From the cell containing the given text, extract its center point as (x, y) coordinate. 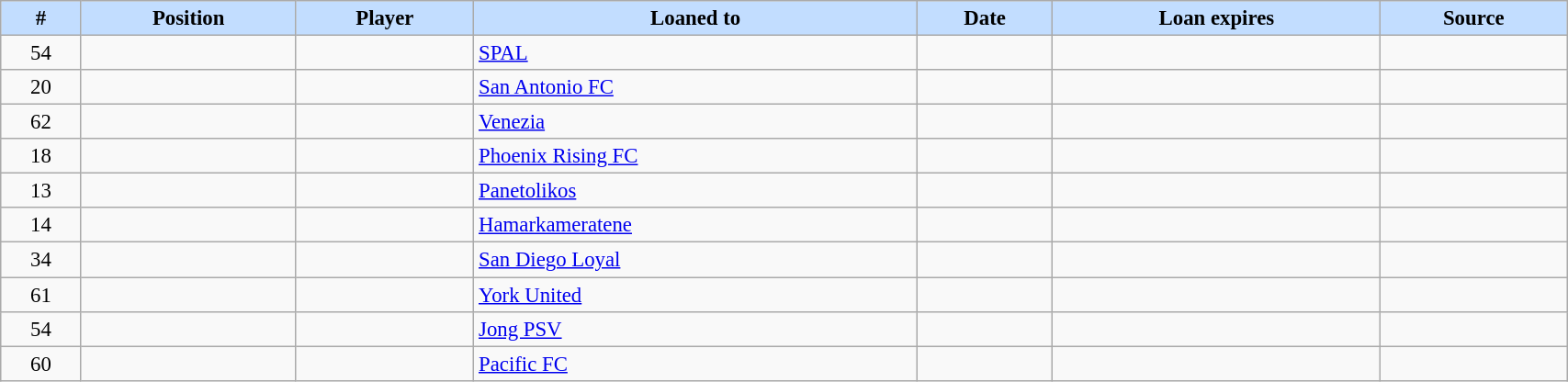
60 (41, 364)
18 (41, 156)
Player (385, 18)
62 (41, 122)
14 (41, 225)
Phoenix Rising FC (696, 156)
Panetolikos (696, 191)
Loaned to (696, 18)
Venezia (696, 122)
34 (41, 260)
San Diego Loyal (696, 260)
Pacific FC (696, 364)
SPAL (696, 53)
13 (41, 191)
# (41, 18)
20 (41, 87)
Date (985, 18)
York United (696, 295)
San Antonio FC (696, 87)
Hamarkameratene (696, 225)
Jong PSV (696, 329)
Source (1473, 18)
Loan expires (1216, 18)
61 (41, 295)
Position (188, 18)
